Scan for the cell matching the given text and deliver its (x, y) coordinate at center. 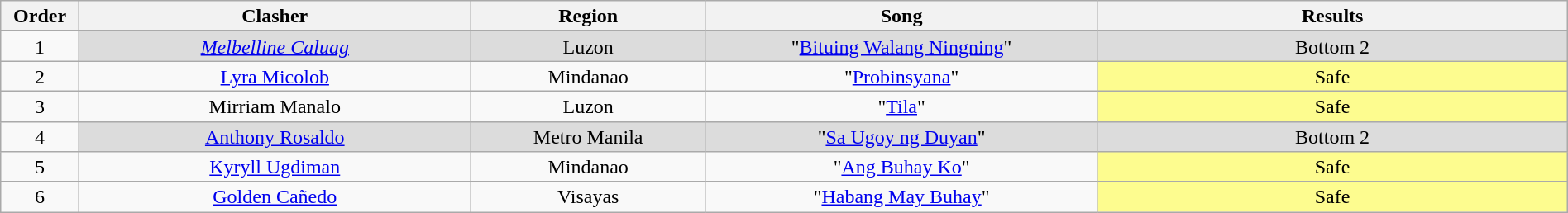
3 (40, 106)
"Tila" (901, 106)
Mirriam Manalo (275, 106)
5 (40, 167)
Golden Cañedo (275, 196)
"Habang May Buhay" (901, 196)
Order (40, 17)
6 (40, 196)
"Probinsyana" (901, 76)
Melbelline Caluag (275, 46)
Results (1332, 17)
"Sa Ugoy ng Duyan" (901, 137)
"Bituing Walang Ningning" (901, 46)
2 (40, 76)
Song (901, 17)
1 (40, 46)
4 (40, 137)
"Ang Buhay Ko" (901, 167)
Region (588, 17)
Clasher (275, 17)
Kyryll Ugdiman (275, 167)
Lyra Micolob (275, 76)
Anthony Rosaldo (275, 137)
Metro Manila (588, 137)
Visayas (588, 196)
